Scan for the cell matching the given text and deliver its (X, Y) coordinate at center. 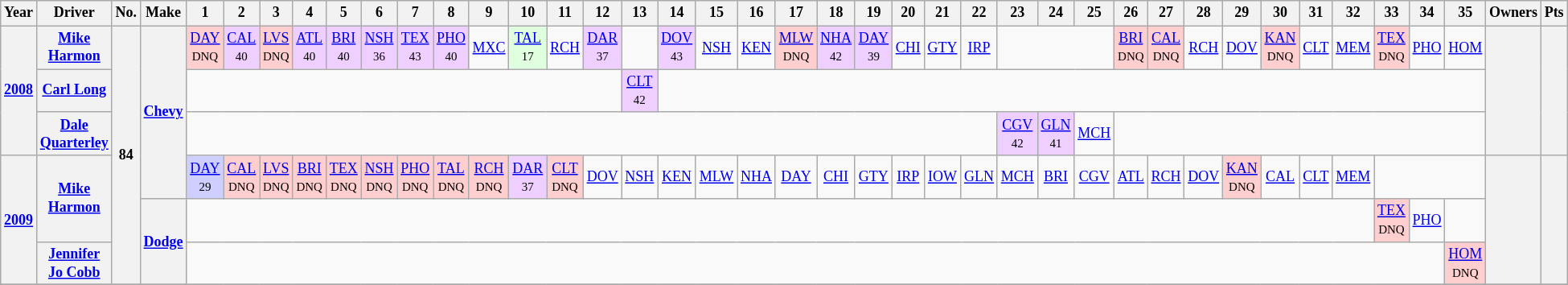
31 (1316, 13)
7 (415, 13)
3 (277, 13)
17 (796, 13)
CGV42 (1017, 134)
GLN (979, 177)
GLN41 (1056, 134)
84 (125, 155)
30 (1280, 13)
NSHDNQ (380, 177)
28 (1204, 13)
25 (1094, 13)
CGV (1094, 177)
35 (1465, 13)
TALDNQ (452, 177)
TAL17 (527, 47)
TEX43 (415, 47)
15 (716, 13)
8 (452, 13)
Chevy (163, 113)
29 (1242, 13)
34 (1426, 13)
2 (241, 13)
13 (640, 13)
19 (873, 13)
CAL40 (241, 47)
BRI (1056, 177)
CAL (1280, 177)
CLTDNQ (565, 177)
32 (1353, 13)
27 (1166, 13)
9 (489, 13)
HOM (1465, 47)
NSH36 (380, 47)
BRI40 (343, 47)
No. (125, 13)
Pts (1554, 13)
MLW (716, 177)
12 (602, 13)
NHA (757, 177)
1 (205, 13)
4 (310, 13)
23 (1017, 13)
21 (942, 13)
PHODNQ (415, 177)
ATL (1131, 177)
IOW (942, 177)
2009 (19, 221)
16 (757, 13)
MXC (489, 47)
Dodge (163, 242)
DOV43 (677, 47)
CLT42 (640, 91)
Make (163, 13)
18 (836, 13)
10 (527, 13)
2008 (19, 90)
MLWDNQ (796, 47)
DAY (796, 177)
DAY29 (205, 177)
Year (19, 13)
24 (1056, 13)
22 (979, 13)
Jennifer Jo Cobb (74, 263)
Dale Quarterley (74, 134)
6 (380, 13)
PHO40 (452, 47)
DAYDNQ (205, 47)
5 (343, 13)
26 (1131, 13)
33 (1392, 13)
11 (565, 13)
20 (908, 13)
14 (677, 13)
RCHDNQ (489, 177)
ATL40 (310, 47)
Owners (1513, 13)
NHA42 (836, 47)
Carl Long (74, 91)
HOMDNQ (1465, 263)
DAY39 (873, 47)
Driver (74, 13)
